For the text-containing cell, return its midpoint in (X, Y) coordinate format. 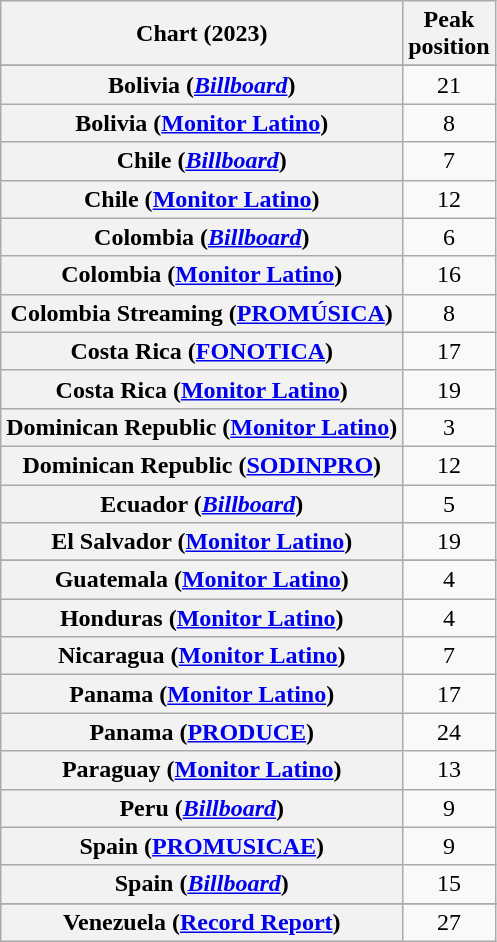
3 (449, 427)
Panama (PRODUCE) (202, 732)
21 (449, 85)
Paraguay (Monitor Latino) (202, 770)
Colombia (Monitor Latino) (202, 275)
Ecuador (Billboard) (202, 503)
Honduras (Monitor Latino) (202, 618)
Peru (Billboard) (202, 808)
Nicaragua (Monitor Latino) (202, 656)
13 (449, 770)
Colombia Streaming (PROMÚSICA) (202, 313)
Venezuela (Record Report) (202, 922)
Dominican Republic (SODINPRO) (202, 465)
27 (449, 922)
Spain (Billboard) (202, 884)
Dominican Republic (Monitor Latino) (202, 427)
Colombia (Billboard) (202, 237)
24 (449, 732)
6 (449, 237)
Peakposition (449, 34)
Chile (Monitor Latino) (202, 199)
Costa Rica (Monitor Latino) (202, 389)
Spain (PROMUSICAE) (202, 846)
Costa Rica (FONOTICA) (202, 351)
Bolivia (Monitor Latino) (202, 123)
Bolivia (Billboard) (202, 85)
Chart (2023) (202, 34)
16 (449, 275)
El Salvador (Monitor Latino) (202, 542)
Chile (Billboard) (202, 161)
Panama (Monitor Latino) (202, 694)
15 (449, 884)
5 (449, 503)
Guatemala (Monitor Latino) (202, 580)
